Output the (x, y) coordinate of the center of the cell containing the given text.  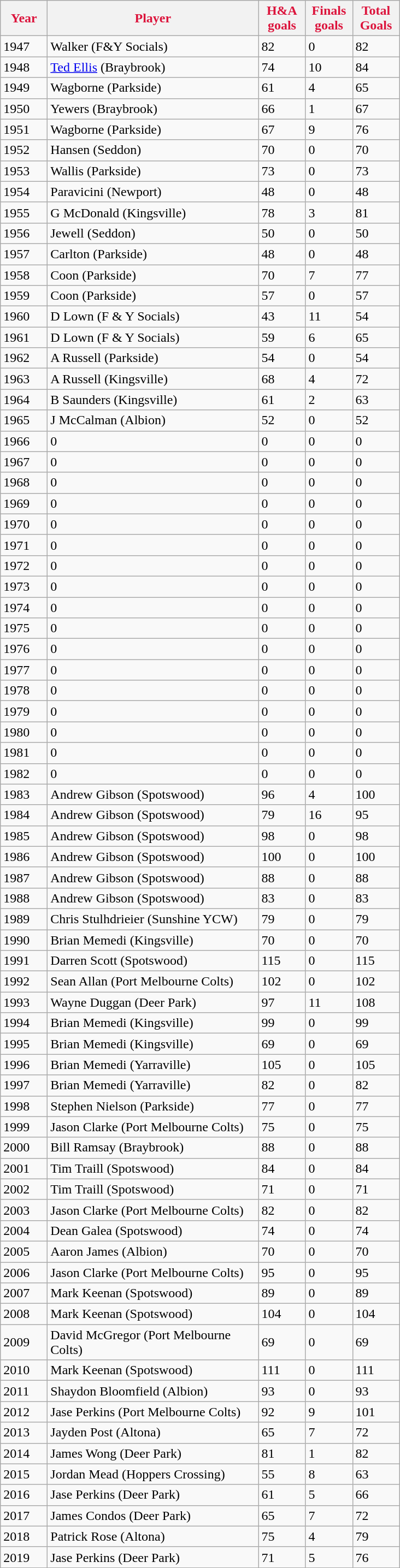
2003 (24, 1210)
97 (282, 1002)
1948 (24, 67)
1983 (24, 794)
1958 (24, 275)
1966 (24, 441)
59 (282, 337)
1963 (24, 379)
Shaydon Bloomfield (Albion) (153, 1391)
J McCalman (Albion) (153, 420)
1970 (24, 524)
3 (329, 212)
1951 (24, 129)
1974 (24, 608)
2012 (24, 1412)
Jase Perkins (Port Melbourne Colts) (153, 1412)
Hansen (Seddon) (153, 150)
Carlton (Parkside) (153, 254)
1997 (24, 1085)
1961 (24, 337)
1988 (24, 898)
1971 (24, 545)
2008 (24, 1314)
B Saunders (Kingsville) (153, 400)
1989 (24, 919)
2018 (24, 1536)
1999 (24, 1127)
1978 (24, 691)
2011 (24, 1391)
2019 (24, 1557)
1955 (24, 212)
2013 (24, 1433)
8 (329, 1474)
1959 (24, 296)
Sean Allan (Port Melbourne Colts) (153, 982)
1995 (24, 1044)
1985 (24, 836)
Player (153, 19)
101 (376, 1412)
1947 (24, 46)
Chris Stulhdrieier (Sunshine YCW) (153, 919)
1960 (24, 317)
Bill Ramsay (Braybrook) (153, 1148)
A Russell (Parkside) (153, 358)
1987 (24, 877)
Walker (F&Y Socials) (153, 46)
2002 (24, 1189)
1973 (24, 586)
1982 (24, 774)
1965 (24, 420)
Patrick Rose (Altona) (153, 1536)
1962 (24, 358)
1998 (24, 1106)
Aaron James (Albion) (153, 1251)
1992 (24, 982)
Wallis (Parkside) (153, 171)
2010 (24, 1370)
2001 (24, 1168)
96 (282, 794)
1984 (24, 815)
Yewers (Braybrook) (153, 109)
A Russell (Kingsville) (153, 379)
1954 (24, 192)
1981 (24, 753)
Ted Ellis (Braybrook) (153, 67)
1993 (24, 1002)
6 (329, 337)
10 (329, 67)
Jayden Post (Altona) (153, 1433)
1990 (24, 940)
2014 (24, 1453)
Year (24, 19)
2009 (24, 1342)
H&A goals (282, 19)
1979 (24, 711)
Darren Scott (Spotswood) (153, 961)
16 (329, 815)
2016 (24, 1495)
1972 (24, 566)
2007 (24, 1293)
1952 (24, 150)
68 (282, 379)
1976 (24, 649)
2017 (24, 1516)
1977 (24, 670)
2000 (24, 1148)
Finals goals (329, 19)
1956 (24, 233)
1967 (24, 462)
1968 (24, 483)
2 (329, 400)
Jordan Mead (Hoppers Crossing) (153, 1474)
2006 (24, 1273)
1950 (24, 109)
Wayne Duggan (Deer Park) (153, 1002)
Total Goals (376, 19)
1964 (24, 400)
Paravicini (Newport) (153, 192)
Jewell (Seddon) (153, 233)
Dean Galea (Spotswood) (153, 1231)
Stephen Nielson (Parkside) (153, 1106)
1949 (24, 88)
David McGregor (Port Melbourne Colts) (153, 1342)
1957 (24, 254)
55 (282, 1474)
1996 (24, 1065)
2004 (24, 1231)
1994 (24, 1023)
78 (282, 212)
1975 (24, 628)
1991 (24, 961)
James Wong (Deer Park) (153, 1453)
1969 (24, 503)
1953 (24, 171)
43 (282, 317)
92 (282, 1412)
James Condos (Deer Park) (153, 1516)
1980 (24, 732)
108 (376, 1002)
2005 (24, 1251)
1986 (24, 857)
G McDonald (Kingsville) (153, 212)
2015 (24, 1474)
